Search for the cell housing the specified text and yield its (x, y) center coordinate. 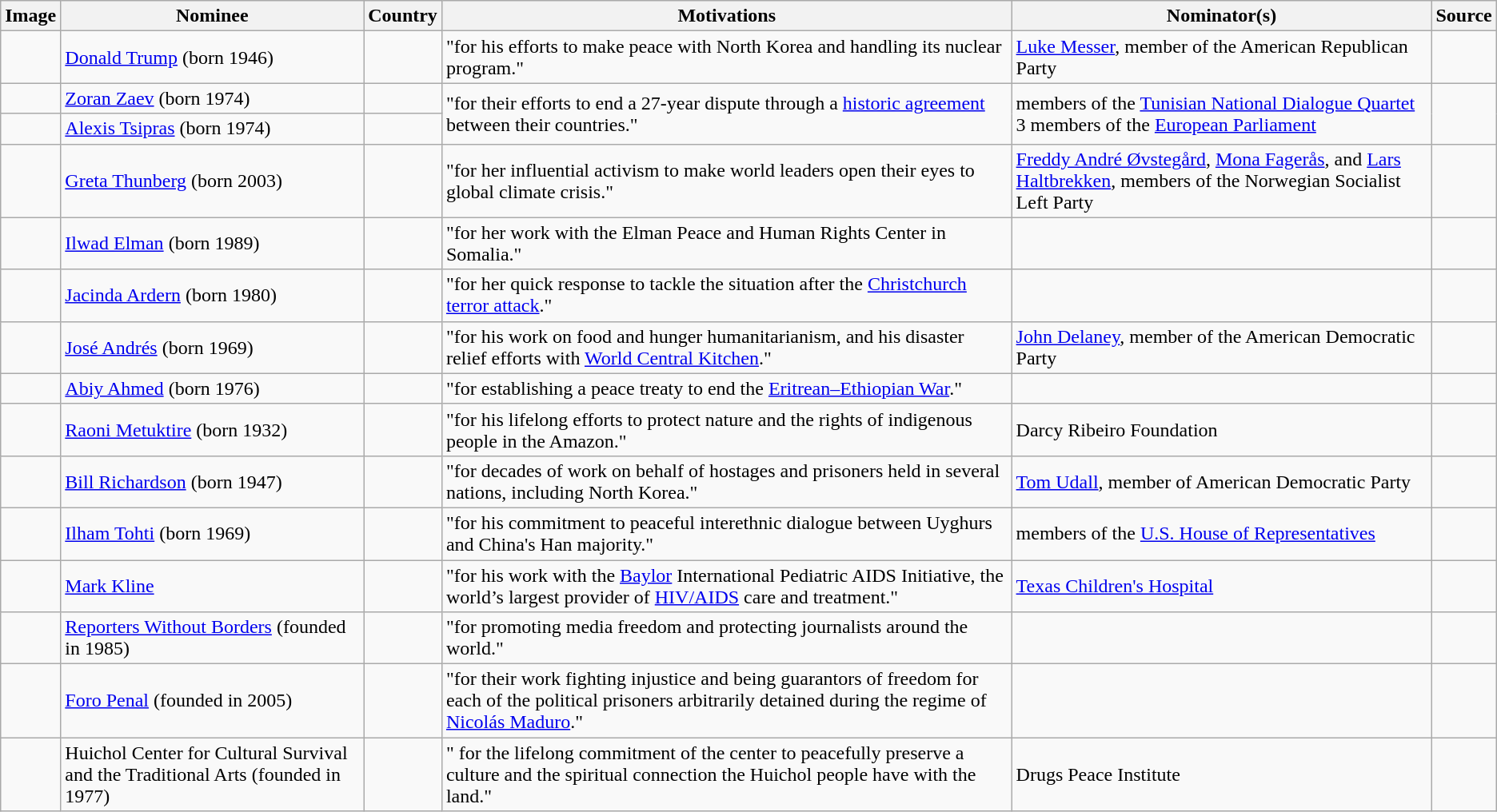
Darcy Ribeiro Foundation (1222, 430)
members of the Tunisian National Dialogue Quartet3 members of the European Parliament (1222, 113)
"for decades of work on behalf of hostages and prisoners held in several nations, including North Korea." (726, 481)
Freddy André Øvstegård, Mona Fagerås, and Lars Haltbrekken, members of the Norwegian Socialist Left Party (1222, 181)
"for promoting media freedom and protecting journalists around the world." (726, 638)
members of the U.S. House of Representatives (1222, 534)
" for the lifelong commitment of the center to peacefully preserve a culture and the spiritual connection the Huichol people have with the land." (726, 774)
"for her quick response to tackle the situation after the Christchurch terror attack." (726, 296)
Foro Penal (founded in 2005) (213, 701)
Greta Thunberg (born 2003) (213, 181)
Nominee (213, 16)
"for establishing a peace treaty to end the Eritrean–Ethiopian War." (726, 388)
Source (1463, 16)
Donald Trump (born 1946) (213, 58)
"for his commitment to peaceful interethnic dialogue between Uyghurs and China's Han majority." (726, 534)
Motivations (726, 16)
Tom Udall, member of American Democratic Party (1222, 481)
"for his efforts to make peace with North Korea and handling its nuclear program." (726, 58)
"for her influential activism to make world leaders open their eyes to global climate crisis." (726, 181)
"for his work on food and hunger humanitarianism, and his disaster relief efforts with World Central Kitchen." (726, 347)
Luke Messer, member of the American Republican Party (1222, 58)
"for their efforts to end a 27-year dispute through a historic agreement between their countries." (726, 113)
Country (403, 16)
Abiy Ahmed (born 1976) (213, 388)
Raoni Metuktire (born 1932) (213, 430)
Alexis Tsipras (born 1974) (213, 129)
Drugs Peace Institute (1222, 774)
John Delaney, member of the American Democratic Party (1222, 347)
Ilham Tohti (born 1969) (213, 534)
Ilwad Elman (born 1989) (213, 243)
Bill Richardson (born 1947) (213, 481)
Nominator(s) (1222, 16)
Texas Children's Hospital (1222, 585)
"for her work with the Elman Peace and Human Rights Center in Somalia." (726, 243)
Mark Kline (213, 585)
Zoran Zaev (born 1974) (213, 98)
"for his work with the Baylor International Pediatric AIDS Initiative, the world’s largest provider of HIV/AIDS care and treatment." (726, 585)
José Andrés (born 1969) (213, 347)
"for his lifelong efforts to protect nature and the rights of indigenous people in the Amazon." (726, 430)
Huichol Center for Cultural Survival and the Traditional Arts (founded in 1977) (213, 774)
Reporters Without Borders (founded in 1985) (213, 638)
Jacinda Ardern (born 1980) (213, 296)
Image (30, 16)
